Provide the (x, y) coordinate of the cell's center where the given text is located.  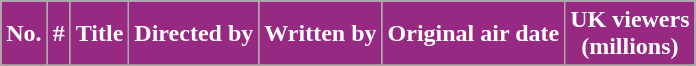
UK viewers(millions) (630, 34)
Directed by (194, 34)
# (58, 34)
No. (24, 34)
Original air date (474, 34)
Written by (320, 34)
Title (100, 34)
